Scan for the cell matching the given text and deliver its [X, Y] coordinate at center. 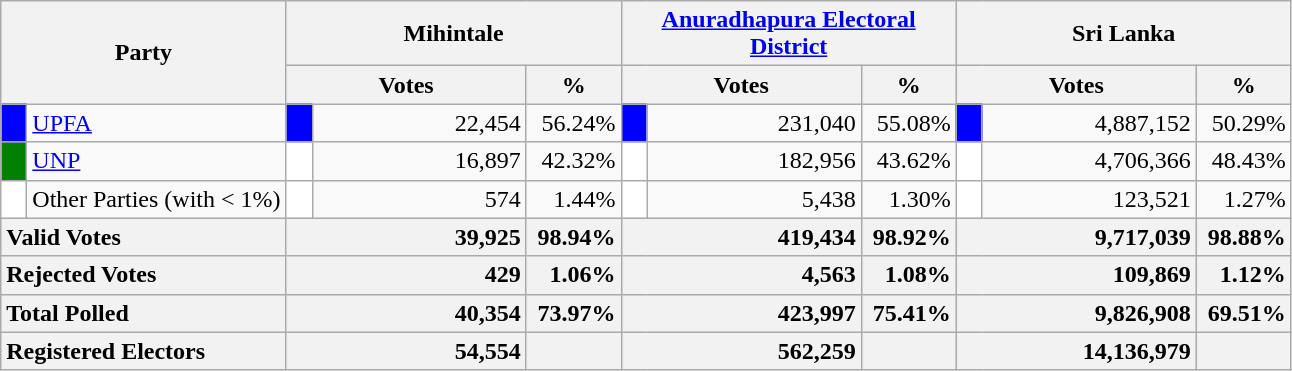
14,136,979 [1076, 351]
109,869 [1076, 275]
75.41% [908, 313]
Registered Electors [144, 351]
69.51% [1244, 313]
50.29% [1244, 123]
42.32% [574, 161]
9,717,039 [1076, 237]
Total Polled [144, 313]
1.08% [908, 275]
54,554 [406, 351]
22,454 [419, 123]
Sri Lanka [1124, 34]
98.88% [1244, 237]
Valid Votes [144, 237]
UNP [156, 161]
423,997 [741, 313]
98.92% [908, 237]
Party [144, 52]
Rejected Votes [144, 275]
UPFA [156, 123]
55.08% [908, 123]
Other Parties (with < 1%) [156, 199]
1.06% [574, 275]
40,354 [406, 313]
1.12% [1244, 275]
4,887,152 [1089, 123]
Anuradhapura Electoral District [788, 34]
419,434 [741, 237]
5,438 [754, 199]
43.62% [908, 161]
9,826,908 [1076, 313]
Mihintale [454, 34]
48.43% [1244, 161]
1.30% [908, 199]
231,040 [754, 123]
574 [419, 199]
16,897 [419, 161]
123,521 [1089, 199]
1.27% [1244, 199]
4,563 [741, 275]
4,706,366 [1089, 161]
39,925 [406, 237]
73.97% [574, 313]
429 [406, 275]
1.44% [574, 199]
182,956 [754, 161]
56.24% [574, 123]
562,259 [741, 351]
98.94% [574, 237]
